Capture the cell that displays the provided text and extract its (x, y) central coordinate. 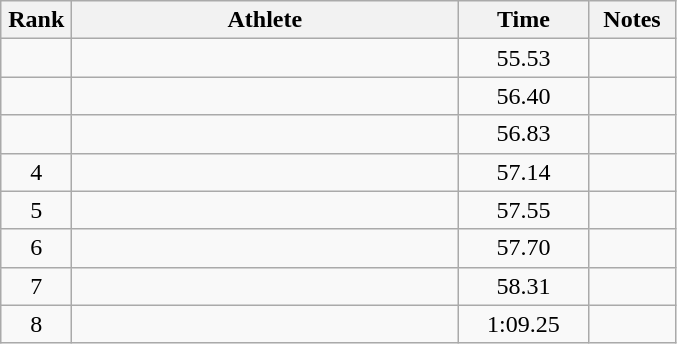
4 (36, 172)
Athlete (265, 20)
57.55 (524, 210)
Rank (36, 20)
56.40 (524, 96)
Time (524, 20)
57.70 (524, 248)
1:09.25 (524, 324)
Notes (632, 20)
8 (36, 324)
58.31 (524, 286)
6 (36, 248)
5 (36, 210)
57.14 (524, 172)
56.83 (524, 134)
55.53 (524, 58)
7 (36, 286)
